Scan for the cell matching the given text and deliver its (x, y) coordinate at center. 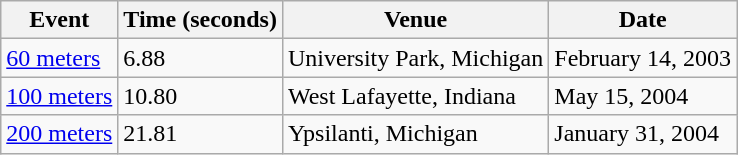
Time (seconds) (200, 20)
University Park, Michigan (415, 58)
100 meters (60, 96)
10.80 (200, 96)
21.81 (200, 134)
Date (643, 20)
Event (60, 20)
200 meters (60, 134)
January 31, 2004 (643, 134)
60 meters (60, 58)
6.88 (200, 58)
West Lafayette, Indiana (415, 96)
May 15, 2004 (643, 96)
February 14, 2003 (643, 58)
Venue (415, 20)
Ypsilanti, Michigan (415, 134)
